Pinpoint the cell where the given text exists, returning its (X, Y) midpoint coordinate. 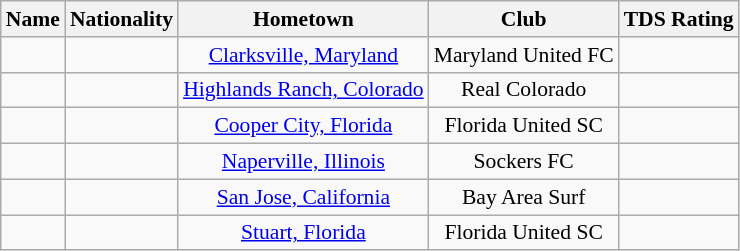
Hometown (304, 19)
Stuart, Florida (304, 233)
Cooper City, Florida (304, 126)
Maryland United FC (524, 55)
Sockers FC (524, 162)
Real Colorado (524, 90)
Highlands Ranch, Colorado (304, 90)
San Jose, California (304, 197)
Naperville, Illinois (304, 162)
TDS Rating (679, 19)
Club (524, 19)
Name (33, 19)
Clarksville, Maryland (304, 55)
Nationality (122, 19)
Bay Area Surf (524, 197)
